Identify which cell holds the provided text, then report its (X, Y) central coordinate. 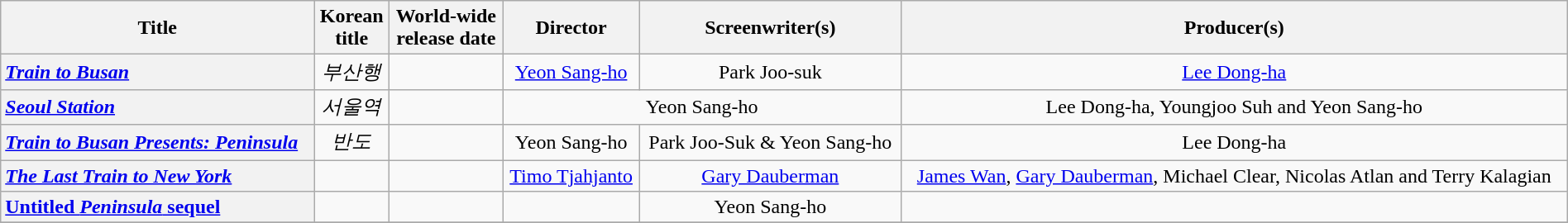
반도 (352, 142)
Lee Dong-ha, Youngjoo Suh and Yeon Sang-ho (1234, 107)
Producer(s) (1234, 28)
Director (571, 28)
World-wide release date (447, 28)
Train to Busan (157, 73)
Train to Busan Presents: Peninsula (157, 142)
Untitled Peninsula sequel (157, 207)
Gary Dauberman (770, 176)
Park Joo-suk (770, 73)
Korean title (352, 28)
The Last Train to New York (157, 176)
서울역 (352, 107)
James Wan, Gary Dauberman, Michael Clear, Nicolas Atlan and Terry Kalagian (1234, 176)
부산행 (352, 73)
Title (157, 28)
Park Joo-Suk & Yeon Sang-ho (770, 142)
Timo Tjahjanto (571, 176)
Screenwriter(s) (770, 28)
Seoul Station (157, 107)
